Detect which cell encompasses the target text, then output its (X, Y) center coordinate. 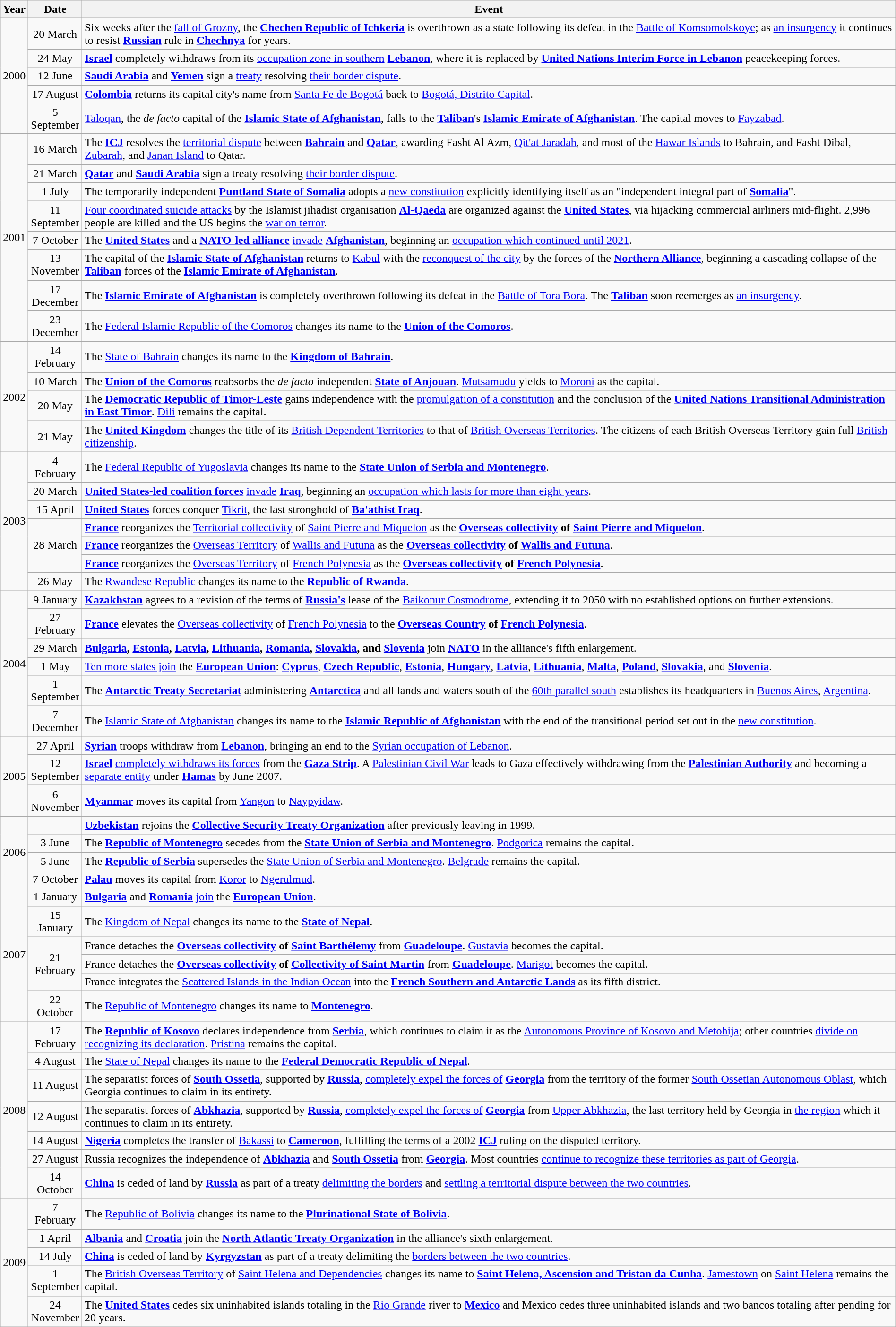
United States forces conquer Tikrit, the last stronghold of Ba'athist Iraq. (489, 509)
21 March (55, 173)
Colombia returns its capital city's name from Santa Fe de Bogotá back to Bogotá, Distrito Capital. (489, 94)
France reorganizes the Overseas Territory of French Polynesia as the Overseas collectivity of French Polynesia. (489, 563)
5 September (55, 118)
The Federal Islamic Republic of the Comoros changes its name to the Union of the Comoros. (489, 326)
4 August (55, 1061)
1 July (55, 191)
13 November (55, 265)
The Republic of Montenegro secedes from the State Union of Serbia and Montenegro. Podgorica remains the capital. (489, 843)
14 August (55, 1141)
7 December (55, 721)
France reorganizes the Territorial collectivity of Saint Pierre and Miquelon as the Overseas collectivity of Saint Pierre and Miquelon. (489, 527)
The Kingdom of Nepal changes its name to the State of Nepal. (489, 922)
Palau moves its capital from Koror to Ngerulmud. (489, 879)
The Republic of Serbia supersedes the State Union of Serbia and Montenegro. Belgrade remains the capital. (489, 861)
21 May (55, 437)
5 June (55, 861)
17 February (55, 1037)
The Republic of Bolivia changes its name to the Plurinational State of Bolivia. (489, 1214)
27 April (55, 746)
The Rwandese Republic changes its name to the Republic of Rwanda. (489, 581)
Event (489, 9)
United States-led coalition forces invade Iraq, beginning an occupation which lasts for more than eight years. (489, 491)
14 July (55, 1256)
Saudi Arabia and Yemen sign a treaty resolving their border dispute. (489, 76)
Date (55, 9)
11 August (55, 1086)
23 December (55, 326)
28 March (55, 545)
12 August (55, 1116)
France elevates the Overseas collectivity of French Polynesia to the Overseas Country of French Polynesia. (489, 624)
2005 (14, 776)
4 February (55, 467)
27 February (55, 624)
10 March (55, 381)
3 June (55, 843)
Qatar and Saudi Arabia sign a treaty resolving their border dispute. (489, 173)
Bulgaria, Estonia, Latvia, Lithuania, Romania, Slovakia, and Slovenia join NATO in the alliance's fifth enlargement. (489, 648)
2003 (14, 521)
22 October (55, 1006)
14 October (55, 1183)
France integrates the Scattered Islands in the Indian Ocean into the French Southern and Antarctic Lands as its fifth district. (489, 982)
France detaches the Overseas collectivity of Saint Barthélemy from Guadeloupe. Gustavia becomes the capital. (489, 946)
15 January (55, 922)
The United States and a NATO-led alliance invade Afghanistan, beginning an occupation which continued until 2021. (489, 240)
24 November (55, 1311)
26 May (55, 581)
2001 (14, 238)
14 February (55, 357)
2006 (14, 852)
China is ceded of land by Russia as part of a treaty delimiting the borders and settling a territorial dispute between the two countries. (489, 1183)
Bulgaria and Romania join the European Union. (489, 897)
France reorganizes the Overseas Territory of Wallis and Futuna as the Overseas collectivity of Wallis and Futuna. (489, 545)
2007 (14, 955)
The Federal Republic of Yugoslavia changes its name to the State Union of Serbia and Montenegro. (489, 467)
The State of Nepal changes its name to the Federal Democratic Republic of Nepal. (489, 1061)
12 September (55, 770)
1 April (55, 1238)
Uzbekistan rejoins the Collective Security Treaty Organization after previously leaving in 1999. (489, 825)
21 February (55, 964)
Year (14, 9)
The Union of the Comoros reabsorbs the de facto independent State of Anjouan. Mutsamudu yields to Moroni as the capital. (489, 381)
Ten more states join the European Union: Cyprus, Czech Republic, Estonia, Hungary, Latvia, Lithuania, Malta, Poland, Slovakia, and Slovenia. (489, 666)
7 February (55, 1214)
Albania and Croatia join the North Atlantic Treaty Organization in the alliance's sixth enlargement. (489, 1238)
15 April (55, 509)
16 March (55, 149)
France detaches the Overseas collectivity of Collectivity of Saint Martin from Guadeloupe. Marigot becomes the capital. (489, 964)
12 June (55, 76)
2002 (14, 397)
1 January (55, 897)
24 May (55, 58)
2009 (14, 1263)
6 November (55, 801)
1 May (55, 666)
29 March (55, 648)
2008 (14, 1110)
20 May (55, 405)
Nigeria completes the transfer of Bakassi to Cameroon, fulfilling the terms of a 2002 ICJ ruling on the disputed territory. (489, 1141)
The State of Bahrain changes its name to the Kingdom of Bahrain. (489, 357)
27 August (55, 1159)
2000 (14, 76)
Syrian troops withdraw from Lebanon, bringing an end to the Syrian occupation of Lebanon. (489, 746)
11 September (55, 215)
China is ceded of land by Kyrgyzstan as part of a treaty delimiting the borders between the two countries. (489, 1256)
17 December (55, 295)
17 August (55, 94)
The Republic of Montenegro changes its name to Montenegro. (489, 1006)
9 January (55, 599)
2004 (14, 663)
Myanmar moves its capital from Yangon to Naypyidaw. (489, 801)
